Search for the cell housing the specified text and yield its [X, Y] center coordinate. 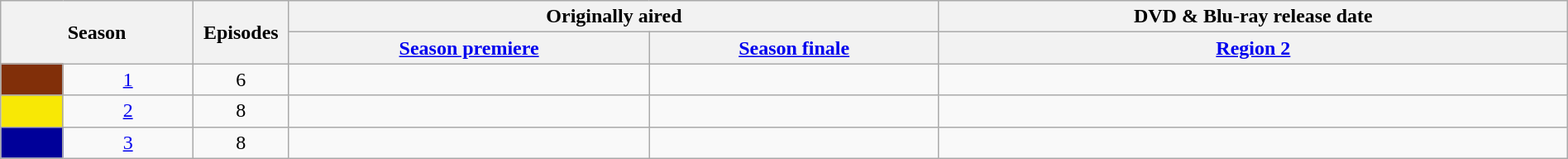
Region 2 [1253, 48]
2 [127, 111]
6 [241, 79]
1 [127, 79]
DVD & Blu-ray release date [1253, 17]
Season premiere [468, 48]
Season finale [794, 48]
Season [97, 32]
Episodes [241, 32]
3 [127, 142]
Originally aired [614, 17]
